Determine the [X, Y] coordinate at the center of the cell enclosing the given text.  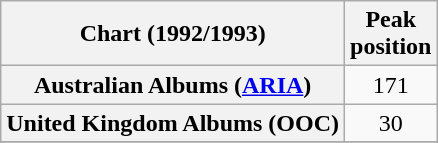
Chart (1992/1993) [173, 34]
30 [391, 123]
171 [391, 85]
Australian Albums (ARIA) [173, 85]
United Kingdom Albums (OOC) [173, 123]
Peak position [391, 34]
